Locate the cell with the specified text and output its [X, Y] center coordinate. 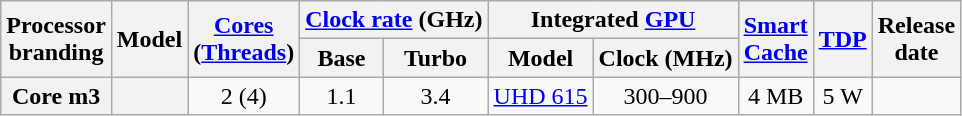
4 MB [776, 96]
Core m3 [56, 96]
1.1 [342, 96]
Cores(Threads) [244, 39]
Integrated GPU [613, 20]
UHD 615 [540, 96]
TDP [842, 39]
Releasedate [916, 39]
5 W [842, 96]
Turbo [436, 58]
Processorbranding [56, 39]
300–900 [666, 96]
Clock (MHz) [666, 58]
Base [342, 58]
2 (4) [244, 96]
SmartCache [776, 39]
Clock rate (GHz) [394, 20]
3.4 [436, 96]
